Search for the cell housing the specified text and yield its (x, y) center coordinate. 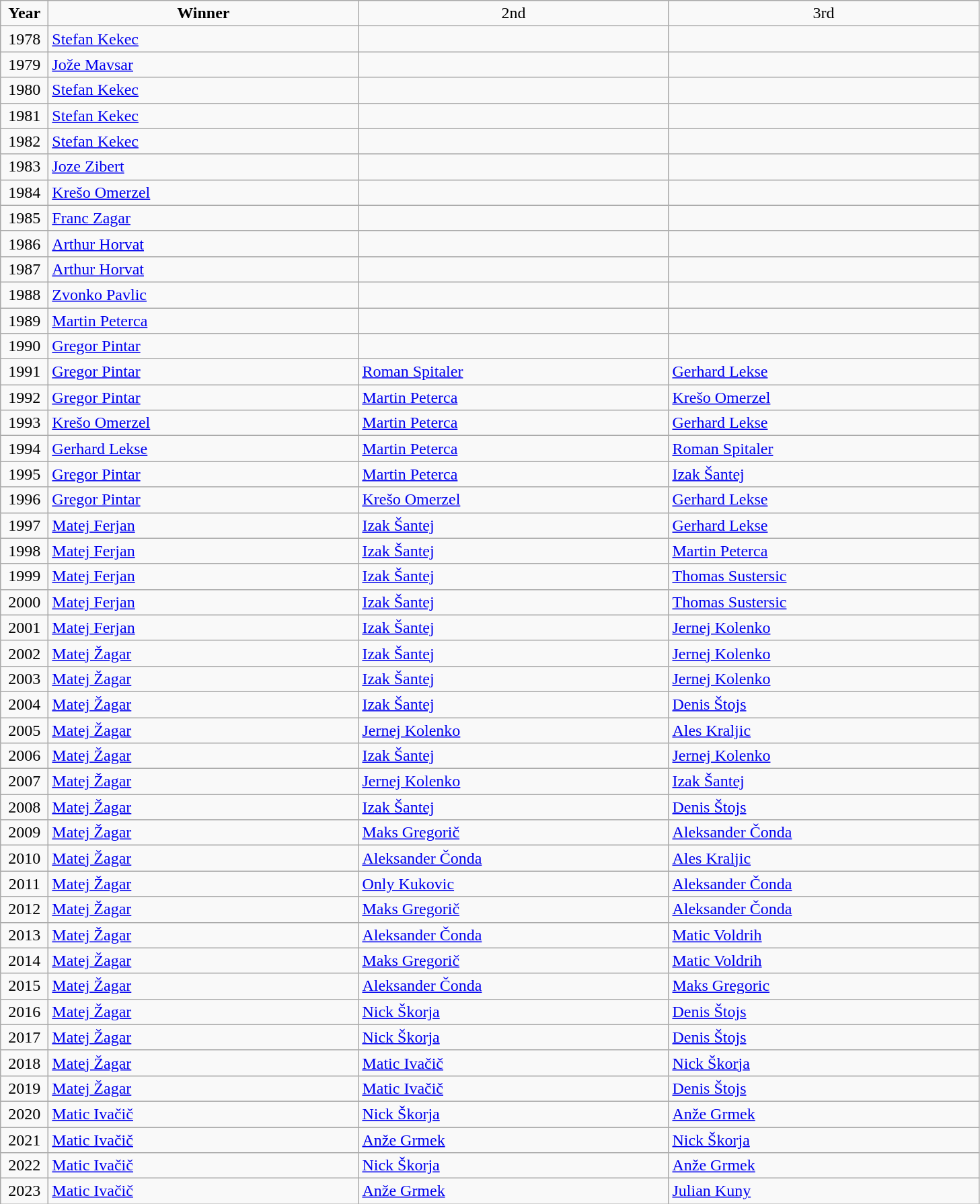
2000 (24, 602)
2023 (24, 1191)
2019 (24, 1088)
Jože Mavsar (203, 65)
1999 (24, 576)
2016 (24, 1012)
1998 (24, 551)
2022 (24, 1166)
Year (24, 13)
Maks Gregoric (823, 986)
2012 (24, 909)
1986 (24, 243)
2015 (24, 986)
2008 (24, 807)
2001 (24, 628)
1990 (24, 346)
2014 (24, 961)
1995 (24, 474)
1988 (24, 295)
2007 (24, 782)
Franc Zagar (203, 218)
1989 (24, 321)
2009 (24, 833)
1993 (24, 423)
2017 (24, 1037)
Zvonko Pavlic (203, 295)
Winner (203, 13)
3rd (823, 13)
Joze Zibert (203, 167)
2011 (24, 884)
Julian Kuny (823, 1191)
1981 (24, 116)
2021 (24, 1140)
2006 (24, 756)
1980 (24, 90)
2004 (24, 704)
2002 (24, 653)
1997 (24, 525)
2020 (24, 1114)
2010 (24, 858)
1983 (24, 167)
Only Kukovic (514, 884)
1994 (24, 449)
1991 (24, 372)
2nd (514, 13)
1987 (24, 269)
2003 (24, 679)
1982 (24, 141)
2005 (24, 730)
2018 (24, 1063)
1984 (24, 192)
1992 (24, 398)
1996 (24, 500)
1979 (24, 65)
1978 (24, 39)
2013 (24, 935)
1985 (24, 218)
